Return [x, y] of the center of cell containing provided text 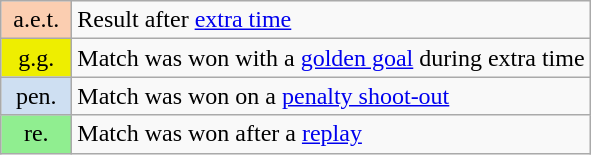
re. [36, 134]
Match was won after a replay [331, 134]
pen. [36, 96]
g.g. [36, 58]
a.e.t. [36, 20]
Match was won with a golden goal during extra time [331, 58]
Result after extra time [331, 20]
Match was won on a penalty shoot-out [331, 96]
